Locate the cell with the specified text and output its [x, y] center coordinate. 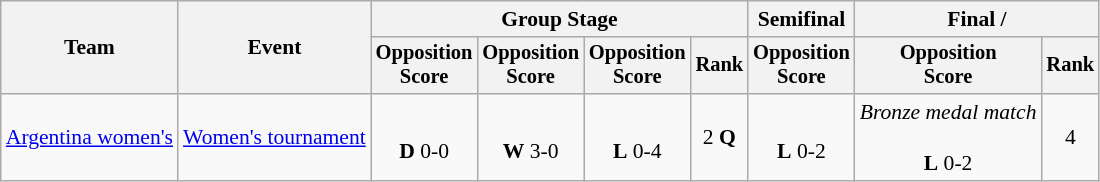
Women's tournament [274, 138]
2 Q [720, 138]
W 3-0 [530, 138]
Final / [977, 19]
Semifinal [802, 19]
D 0-0 [424, 138]
Event [274, 48]
4 [1071, 138]
Group Stage [560, 19]
Team [90, 48]
L 0-2 [802, 138]
L 0-4 [638, 138]
Argentina women's [90, 138]
Bronze medal matchL 0-2 [948, 138]
